Detect which cell encompasses the target text, then output its [X, Y] center coordinate. 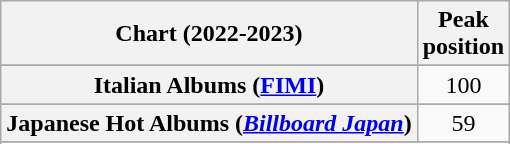
Chart (2022-2023) [209, 34]
Italian Albums (FIMI) [209, 85]
Peakposition [463, 34]
59 [463, 123]
Japanese Hot Albums (Billboard Japan) [209, 123]
100 [463, 85]
